From the cell containing the given text, extract its center point as (X, Y) coordinate. 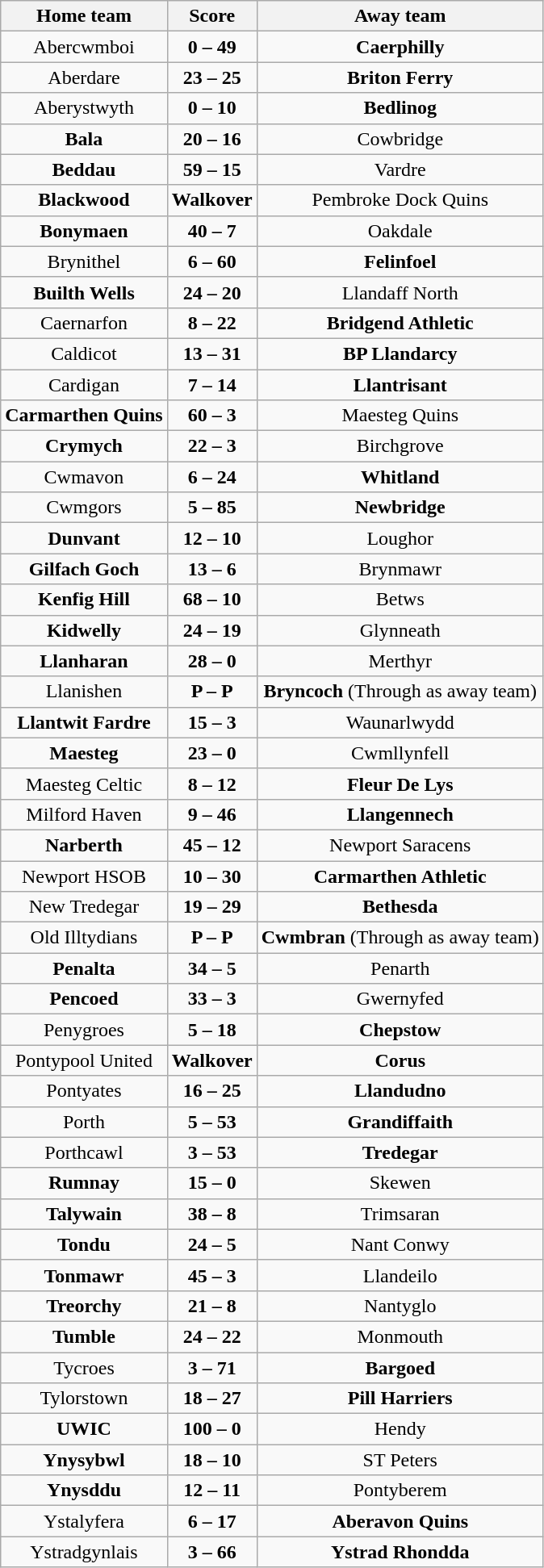
Gwernyfed (400, 999)
24 – 20 (211, 292)
6 – 24 (211, 477)
8 – 22 (211, 323)
24 – 19 (211, 630)
13 – 6 (211, 569)
Carmarthen Athletic (400, 876)
Grandiffaith (400, 1122)
Felinfoel (400, 261)
Tylorstown (84, 1399)
24 – 22 (211, 1336)
Kenfig Hill (84, 600)
5 – 53 (211, 1122)
Pill Harriers (400, 1399)
13 – 31 (211, 353)
7 – 14 (211, 385)
Milford Haven (84, 814)
15 – 0 (211, 1183)
Loughor (400, 538)
Tycroes (84, 1368)
24 – 5 (211, 1244)
Bethesda (400, 907)
6 – 17 (211, 1521)
Maesteg Celtic (84, 784)
Brynithel (84, 261)
Nant Conwy (400, 1244)
10 – 30 (211, 876)
Glynneath (400, 630)
19 – 29 (211, 907)
33 – 3 (211, 999)
Newport Saracens (400, 845)
Penarth (400, 968)
Trimsaran (400, 1214)
34 – 5 (211, 968)
60 – 3 (211, 416)
Bedlinog (400, 108)
Narberth (84, 845)
Llanishen (84, 692)
Builth Wells (84, 292)
Maesteg Quins (400, 416)
Caerphilly (400, 47)
40 – 7 (211, 231)
Ynysybwl (84, 1460)
UWIC (84, 1429)
ST Peters (400, 1460)
12 – 11 (211, 1491)
Llandudno (400, 1091)
18 – 27 (211, 1399)
21 – 8 (211, 1306)
59 – 15 (211, 169)
Crymych (84, 446)
Kidwelly (84, 630)
38 – 8 (211, 1214)
Talywain (84, 1214)
Oakdale (400, 231)
Waunarlwydd (400, 722)
20 – 16 (211, 139)
Maesteg (84, 753)
Rumnay (84, 1183)
Llantrisant (400, 385)
45 – 3 (211, 1275)
Penalta (84, 968)
Tondu (84, 1244)
Newbridge (400, 508)
Caernarfon (84, 323)
Pontyates (84, 1091)
0 – 10 (211, 108)
Cwmavon (84, 477)
Fleur De Lys (400, 784)
16 – 25 (211, 1091)
Chepstow (400, 1030)
Skewen (400, 1183)
Tonmawr (84, 1275)
23 – 0 (211, 753)
22 – 3 (211, 446)
Carmarthen Quins (84, 416)
Vardre (400, 169)
Llandeilo (400, 1275)
9 – 46 (211, 814)
Tumble (84, 1336)
Llanharan (84, 661)
0 – 49 (211, 47)
23 – 25 (211, 77)
5 – 85 (211, 508)
Bargoed (400, 1368)
Penygroes (84, 1030)
Gilfach Goch (84, 569)
Whitland (400, 477)
Home team (84, 16)
Aberystwyth (84, 108)
Bryncoch (Through as away team) (400, 692)
Llantwit Fardre (84, 722)
Pontyberem (400, 1491)
Betws (400, 600)
15 – 3 (211, 722)
3 – 71 (211, 1368)
Caldicot (84, 353)
Bonymaen (84, 231)
3 – 53 (211, 1152)
Corus (400, 1060)
Cwmllynfell (400, 753)
3 – 66 (211, 1552)
5 – 18 (211, 1030)
Birchgrove (400, 446)
Aberdare (84, 77)
Pembroke Dock Quins (400, 200)
100 – 0 (211, 1429)
Cowbridge (400, 139)
Blackwood (84, 200)
Treorchy (84, 1306)
Dunvant (84, 538)
Brynmawr (400, 569)
Porth (84, 1122)
Beddau (84, 169)
Away team (400, 16)
Cardigan (84, 385)
Pontypool United (84, 1060)
Ystrad Rhondda (400, 1552)
Briton Ferry (400, 77)
Tredegar (400, 1152)
Nantyglo (400, 1306)
Abercwmboi (84, 47)
BP Llandarcy (400, 353)
Newport HSOB (84, 876)
Aberavon Quins (400, 1521)
68 – 10 (211, 600)
Ynysddu (84, 1491)
Cwmbran (Through as away team) (400, 938)
Monmouth (400, 1336)
Merthyr (400, 661)
Porthcawl (84, 1152)
8 – 12 (211, 784)
18 – 10 (211, 1460)
Hendy (400, 1429)
28 – 0 (211, 661)
6 – 60 (211, 261)
Ystradgynlais (84, 1552)
Bridgend Athletic (400, 323)
Llandaff North (400, 292)
Old Illtydians (84, 938)
45 – 12 (211, 845)
Cwmgors (84, 508)
Ystalyfera (84, 1521)
Llangennech (400, 814)
Bala (84, 139)
12 – 10 (211, 538)
Pencoed (84, 999)
Score (211, 16)
New Tredegar (84, 907)
